Output the (x, y) coordinate of the center of the cell containing the given text.  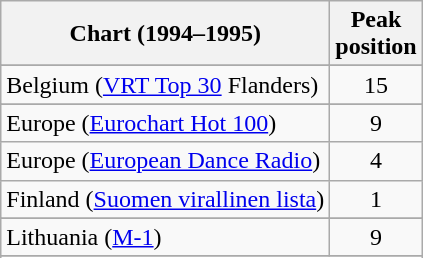
Finland (Suomen virallinen lista) (166, 199)
Peakposition (376, 34)
Lithuania (M-1) (166, 237)
Europe (European Dance Radio) (166, 161)
Europe (Eurochart Hot 100) (166, 123)
1 (376, 199)
Chart (1994–1995) (166, 34)
15 (376, 85)
Belgium (VRT Top 30 Flanders) (166, 85)
4 (376, 161)
